Pinpoint the cell where the given text exists, returning its [X, Y] midpoint coordinate. 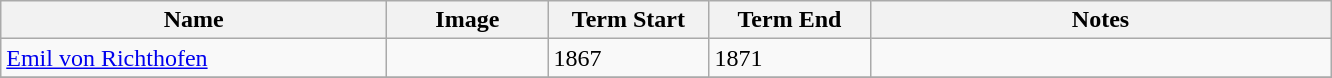
Term End [790, 20]
Term Start [628, 20]
Name [194, 20]
1867 [628, 58]
Emil von Richthofen [194, 58]
1871 [790, 58]
Image [468, 20]
Notes [1100, 20]
